Output the (x, y) coordinate of the center of the cell containing the given text.  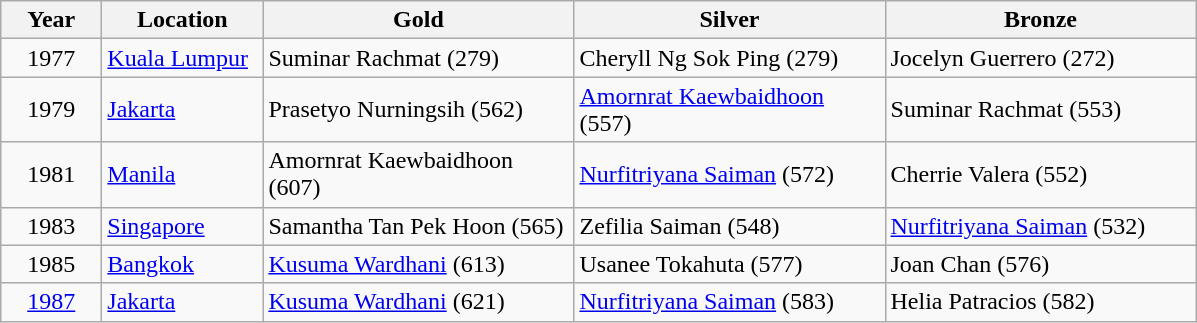
1977 (52, 58)
Prasetyo Nurningsih (562) (418, 110)
Samantha Tan Pek Hoon (565) (418, 226)
Kusuma Wardhani (621) (418, 302)
Nurfitriyana Saiman (583) (730, 302)
Nurfitriyana Saiman (532) (1040, 226)
Location (182, 20)
Singapore (182, 226)
Joan Chan (576) (1040, 264)
Amornrat Kaewbaidhoon (557) (730, 110)
Kusuma Wardhani (613) (418, 264)
Suminar Rachmat (279) (418, 58)
Silver (730, 20)
Cherrie Valera (552) (1040, 174)
Cheryll Ng Sok Ping (279) (730, 58)
1979 (52, 110)
Bronze (1040, 20)
1981 (52, 174)
Helia Patracios (582) (1040, 302)
Usanee Tokahuta (577) (730, 264)
Gold (418, 20)
Nurfitriyana Saiman (572) (730, 174)
1985 (52, 264)
Suminar Rachmat (553) (1040, 110)
1987 (52, 302)
Zefilia Saiman (548) (730, 226)
Jocelyn Guerrero (272) (1040, 58)
1983 (52, 226)
Manila (182, 174)
Year (52, 20)
Amornrat Kaewbaidhoon (607) (418, 174)
Kuala Lumpur (182, 58)
Bangkok (182, 264)
